Capture the cell that displays the provided text and extract its [X, Y] central coordinate. 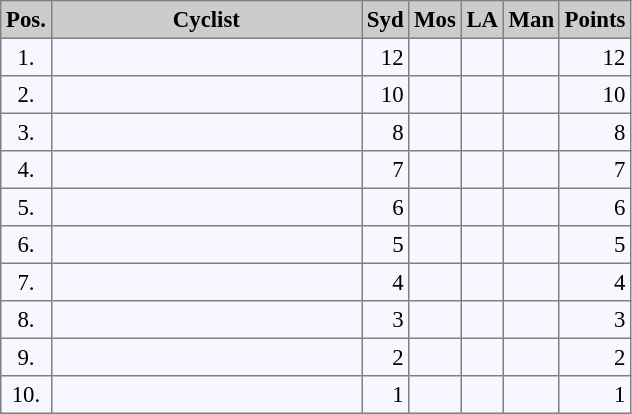
5. [26, 207]
Syd [386, 20]
Cyclist [206, 20]
4. [26, 170]
1. [26, 57]
6. [26, 245]
Pos. [26, 20]
10. [26, 395]
Points [594, 20]
LA [482, 20]
7. [26, 282]
9. [26, 357]
Man [531, 20]
Mos [435, 20]
2. [26, 95]
8. [26, 320]
3. [26, 132]
